Locate the cell with the specified text and output its (x, y) center coordinate. 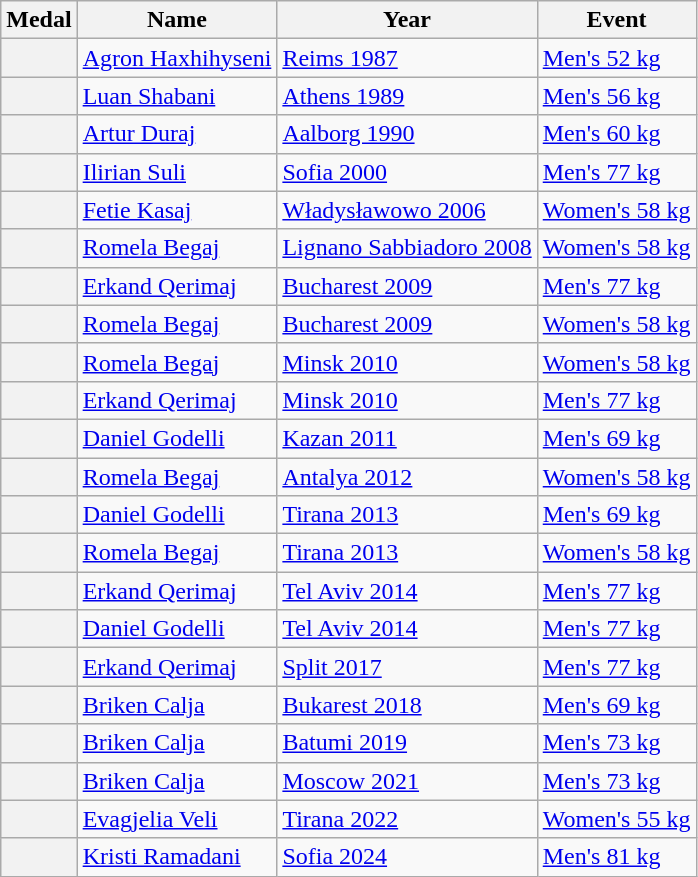
Men's 56 kg (616, 96)
Kristi Ramadani (177, 857)
Bukarest 2018 (407, 705)
Men's 60 kg (616, 134)
Medal (39, 20)
Sofia 2000 (407, 172)
Luan Shabani (177, 96)
Antalya 2012 (407, 477)
Reims 1987 (407, 58)
Kazan 2011 (407, 438)
Fetie Kasaj (177, 210)
Name (177, 20)
Sofia 2024 (407, 857)
Agron Haxhihyseni (177, 58)
Men's 81 kg (616, 857)
Year (407, 20)
Women's 55 kg (616, 819)
Władysławowo 2006 (407, 210)
Split 2017 (407, 667)
Tirana 2022 (407, 819)
Evagjelia Veli (177, 819)
Event (616, 20)
Artur Duraj (177, 134)
Aalborg 1990 (407, 134)
Batumi 2019 (407, 743)
Men's 52 kg (616, 58)
Athens 1989 (407, 96)
Moscow 2021 (407, 781)
Ilirian Suli (177, 172)
Lignano Sabbiadoro 2008 (407, 248)
